Provide the [x, y] coordinate of the cell's center where the given text is located.  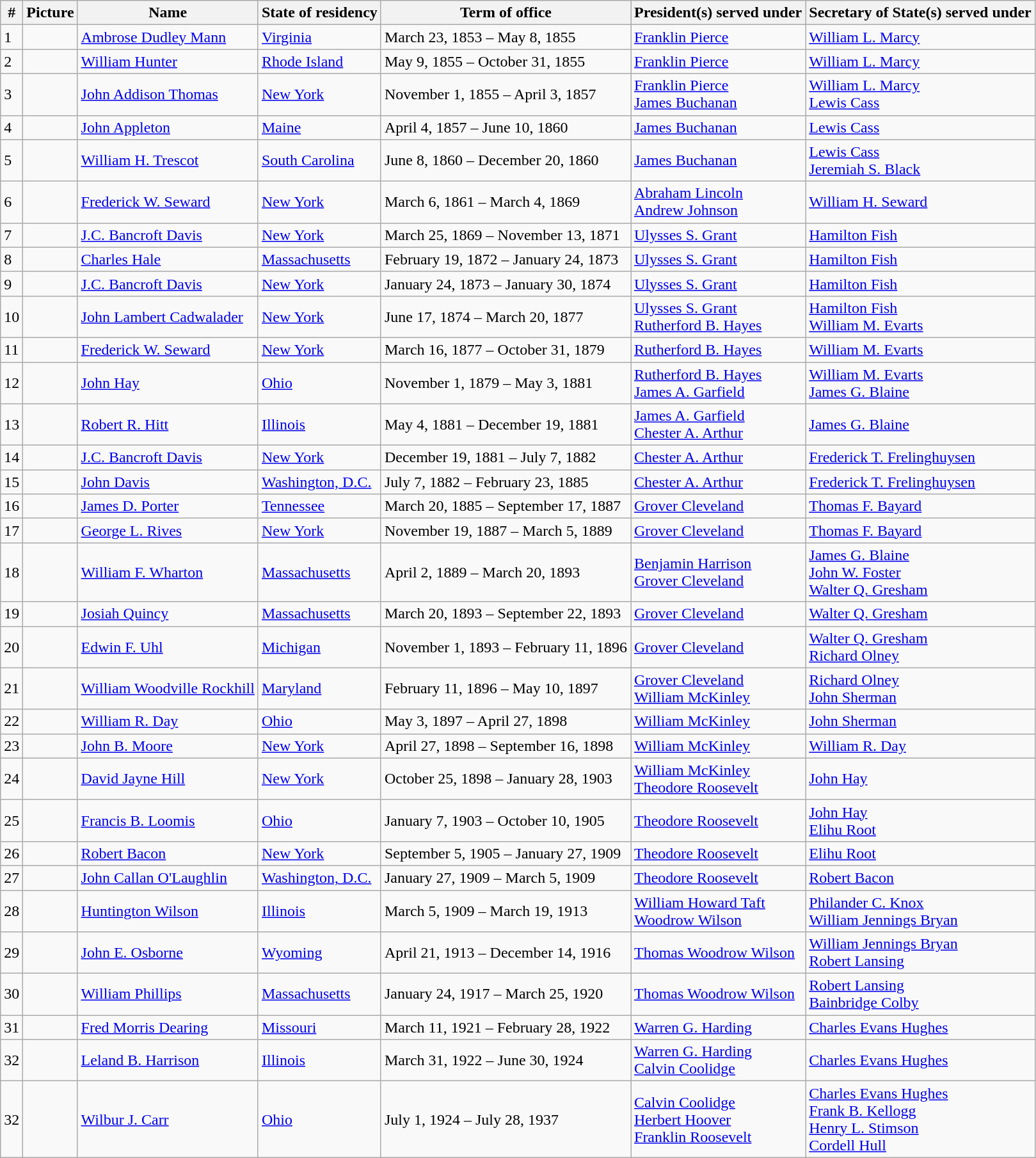
Maryland [319, 689]
Name [168, 13]
15 [12, 482]
5 [12, 160]
Hamilton FishWilliam M. Evarts [920, 316]
March 20, 1893 – September 22, 1893 [506, 614]
William McKinleyTheodore Roosevelt [718, 778]
9 [12, 284]
Walter Q. GreshamRichard Olney [920, 647]
Wyoming [319, 953]
Picture [50, 13]
George L. Rives [168, 531]
17 [12, 531]
January 27, 1909 – March 5, 1909 [506, 878]
Rhode Island [319, 61]
March 5, 1909 – March 19, 1913 [506, 910]
Robert R. Hitt [168, 425]
David Jayne Hill [168, 778]
Warren G. Harding [718, 1027]
William M. Evarts [920, 350]
24 [12, 778]
31 [12, 1027]
March 11, 1921 – February 28, 1922 [506, 1027]
Richard OlneyJohn Sherman [920, 689]
William Phillips [168, 995]
March 25, 1869 – November 13, 1871 [506, 235]
April 21, 1913 – December 14, 1916 [506, 953]
20 [12, 647]
10 [12, 316]
State of residency [319, 13]
21 [12, 689]
Philander C. KnoxWilliam Jennings Bryan [920, 910]
Charles Hale [168, 259]
Charles Evans HughesFrank B. KelloggHenry L. StimsonCordell Hull [920, 1119]
Warren G. HardingCalvin Coolidge [718, 1060]
3 [12, 95]
6 [12, 202]
11 [12, 350]
Ulysses S. GrantRutherford B. Hayes [718, 316]
William H. Trescot [168, 160]
14 [12, 458]
April 27, 1898 – September 16, 1898 [506, 746]
John Davis [168, 482]
March 31, 1922 – June 30, 1924 [506, 1060]
William L. MarcyLewis Cass [920, 95]
26 [12, 853]
1 [12, 37]
12 [12, 383]
May 3, 1897 – April 27, 1898 [506, 721]
May 9, 1855 – October 31, 1855 [506, 61]
18 [12, 572]
June 17, 1874 – March 20, 1877 [506, 316]
Michigan [319, 647]
# [12, 13]
29 [12, 953]
Elihu Root [920, 853]
23 [12, 746]
Lewis CassJeremiah S. Black [920, 160]
7 [12, 235]
September 5, 1905 – January 27, 1909 [506, 853]
Walter Q. Gresham [920, 614]
Abraham LincolnAndrew Johnson [718, 202]
Lewis Cass [920, 127]
John Addison Thomas [168, 95]
Edwin F. Uhl [168, 647]
John B. Moore [168, 746]
Wilbur J. Carr [168, 1119]
28 [12, 910]
John Appleton [168, 127]
Franklin PierceJames Buchanan [718, 95]
January 7, 1903 – October 10, 1905 [506, 821]
Huntington Wilson [168, 910]
James G. BlaineJohn W. FosterWalter Q. Gresham [920, 572]
Rutherford B. Hayes [718, 350]
Francis B. Loomis [168, 821]
March 20, 1885 – September 17, 1887 [506, 506]
May 4, 1881 – December 19, 1881 [506, 425]
James A. GarfieldChester A. Arthur [718, 425]
John HayElihu Root [920, 821]
President(s) served under [718, 13]
November 19, 1887 – March 5, 1889 [506, 531]
William Hunter [168, 61]
Grover ClevelandWilliam McKinley [718, 689]
July 1, 1924 – July 28, 1937 [506, 1119]
Secretary of State(s) served under [920, 13]
December 19, 1881 – July 7, 1882 [506, 458]
27 [12, 878]
2 [12, 61]
November 1, 1879 – May 3, 1881 [506, 383]
John Callan O'Laughlin [168, 878]
South Carolina [319, 160]
November 1, 1893 – February 11, 1896 [506, 647]
April 4, 1857 – June 10, 1860 [506, 127]
William F. Wharton [168, 572]
March 6, 1861 – March 4, 1869 [506, 202]
25 [12, 821]
16 [12, 506]
William H. Seward [920, 202]
Benjamin HarrisonGrover Cleveland [718, 572]
October 25, 1898 – January 28, 1903 [506, 778]
22 [12, 721]
July 7, 1882 – February 23, 1885 [506, 482]
January 24, 1873 – January 30, 1874 [506, 284]
Fred Morris Dearing [168, 1027]
James G. Blaine [920, 425]
Josiah Quincy [168, 614]
John Lambert Cadwalader [168, 316]
Rutherford B. HayesJames A. Garfield [718, 383]
William Jennings BryanRobert Lansing [920, 953]
William Howard TaftWoodrow Wilson [718, 910]
February 11, 1896 – May 10, 1897 [506, 689]
Calvin CoolidgeHerbert HooverFranklin Roosevelt [718, 1119]
January 24, 1917 – March 25, 1920 [506, 995]
Term of office [506, 13]
Leland B. Harrison [168, 1060]
William Woodville Rockhill [168, 689]
Tennessee [319, 506]
March 16, 1877 – October 31, 1879 [506, 350]
John E. Osborne [168, 953]
4 [12, 127]
13 [12, 425]
John Sherman [920, 721]
March 23, 1853 – May 8, 1855 [506, 37]
30 [12, 995]
James D. Porter [168, 506]
February 19, 1872 – January 24, 1873 [506, 259]
Robert LansingBainbridge Colby [920, 995]
June 8, 1860 – December 20, 1860 [506, 160]
19 [12, 614]
William M. EvartsJames G. Blaine [920, 383]
Virginia [319, 37]
8 [12, 259]
Maine [319, 127]
April 2, 1889 – March 20, 1893 [506, 572]
Missouri [319, 1027]
November 1, 1855 – April 3, 1857 [506, 95]
Ambrose Dudley Mann [168, 37]
